Locate the cell with the specified text and output its [X, Y] center coordinate. 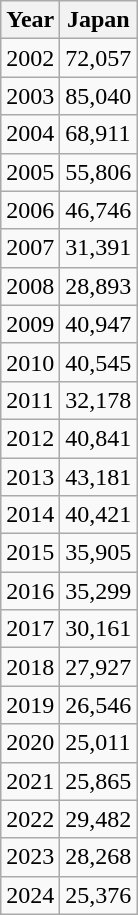
35,905 [98, 553]
2004 [30, 134]
72,057 [98, 58]
26,546 [98, 705]
Year [30, 20]
2009 [30, 324]
46,746 [98, 210]
25,376 [98, 895]
2011 [30, 400]
85,040 [98, 96]
2005 [30, 172]
25,865 [98, 781]
28,893 [98, 286]
2014 [30, 515]
2024 [30, 895]
Japan [98, 20]
40,841 [98, 438]
2015 [30, 553]
29,482 [98, 819]
2021 [30, 781]
43,181 [98, 477]
2008 [30, 286]
35,299 [98, 591]
55,806 [98, 172]
2023 [30, 857]
2013 [30, 477]
2003 [30, 96]
40,947 [98, 324]
2020 [30, 743]
2002 [30, 58]
2022 [30, 819]
27,927 [98, 667]
2019 [30, 705]
2012 [30, 438]
2010 [30, 362]
31,391 [98, 248]
40,545 [98, 362]
40,421 [98, 515]
68,911 [98, 134]
2017 [30, 629]
25,011 [98, 743]
32,178 [98, 400]
30,161 [98, 629]
28,268 [98, 857]
2016 [30, 591]
2007 [30, 248]
2018 [30, 667]
2006 [30, 210]
